Identify which cell holds the provided text, then report its (x, y) central coordinate. 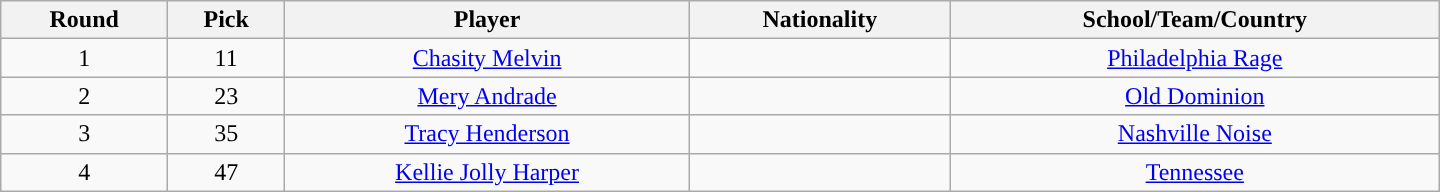
Player (488, 20)
Old Dominion (1194, 96)
School/Team/Country (1194, 20)
Mery Andrade (488, 96)
47 (226, 172)
Chasity Melvin (488, 58)
23 (226, 96)
1 (84, 58)
35 (226, 134)
11 (226, 58)
Round (84, 20)
Tennessee (1194, 172)
Kellie Jolly Harper (488, 172)
Tracy Henderson (488, 134)
Philadelphia Rage (1194, 58)
Nashville Noise (1194, 134)
4 (84, 172)
3 (84, 134)
2 (84, 96)
Pick (226, 20)
Nationality (820, 20)
